Search for the cell housing the specified text and yield its [x, y] center coordinate. 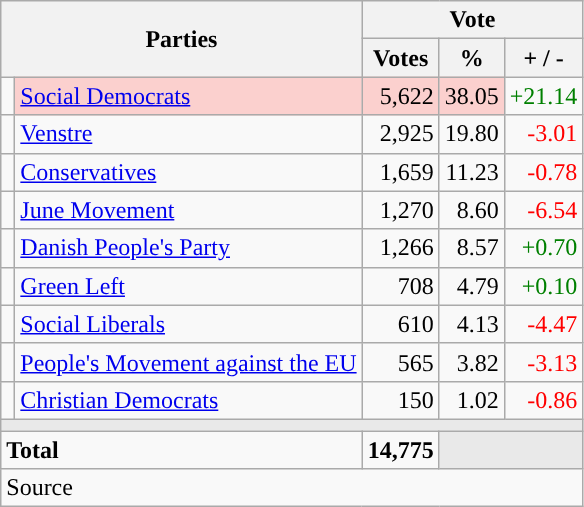
565 [400, 362]
1,266 [400, 248]
Christian Democrats [188, 400]
Votes [400, 58]
People's Movement against the EU [188, 362]
2,925 [400, 134]
708 [400, 286]
14,775 [400, 449]
Venstre [188, 134]
Danish People's Party [188, 248]
1,270 [400, 210]
+21.14 [544, 96]
-3.01 [544, 134]
-0.86 [544, 400]
5,622 [400, 96]
-3.13 [544, 362]
Social Liberals [188, 324]
+0.70 [544, 248]
-0.78 [544, 172]
% [472, 58]
8.57 [472, 248]
1.02 [472, 400]
11.23 [472, 172]
Conservatives [188, 172]
3.82 [472, 362]
8.60 [472, 210]
4.13 [472, 324]
June Movement [188, 210]
Source [292, 488]
+ / - [544, 58]
-6.54 [544, 210]
150 [400, 400]
1,659 [400, 172]
Green Left [188, 286]
-4.47 [544, 324]
Total [182, 449]
Parties [182, 39]
4.79 [472, 286]
610 [400, 324]
38.05 [472, 96]
Social Democrats [188, 96]
Vote [472, 20]
19.80 [472, 134]
+0.10 [544, 286]
